Scan for the cell matching the given text and deliver its [X, Y] coordinate at center. 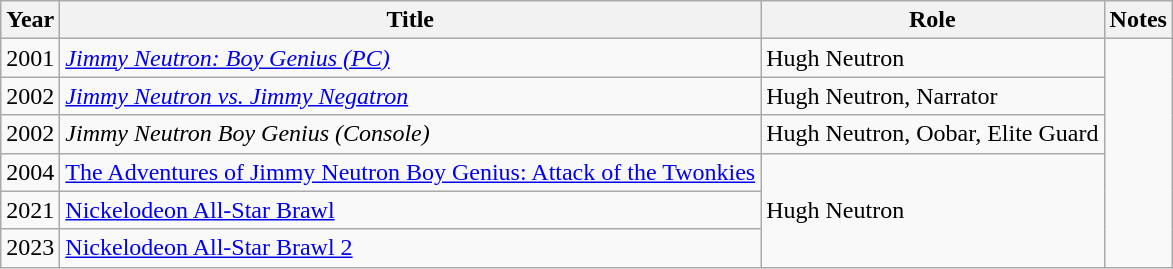
2004 [30, 172]
Title [410, 20]
Role [932, 20]
2023 [30, 248]
Jimmy Neutron vs. Jimmy Negatron [410, 96]
Notes [1138, 20]
Jimmy Neutron Boy Genius (Console) [410, 134]
Hugh Neutron, Oobar, Elite Guard [932, 134]
Nickelodeon All-Star Brawl [410, 210]
2021 [30, 210]
The Adventures of Jimmy Neutron Boy Genius: Attack of the Twonkies [410, 172]
Jimmy Neutron: Boy Genius (PC) [410, 58]
Hugh Neutron, Narrator [932, 96]
2001 [30, 58]
Nickelodeon All-Star Brawl 2 [410, 248]
Year [30, 20]
